Detect which cell encompasses the target text, then output its [x, y] center coordinate. 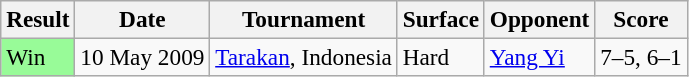
10 May 2009 [142, 57]
Tarakan, Indonesia [304, 57]
7–5, 6–1 [641, 57]
Win [38, 57]
Surface [440, 19]
Yang Yi [539, 57]
Opponent [539, 19]
Date [142, 19]
Result [38, 19]
Score [641, 19]
Hard [440, 57]
Tournament [304, 19]
